Detect which cell encompasses the target text, then output its [x, y] center coordinate. 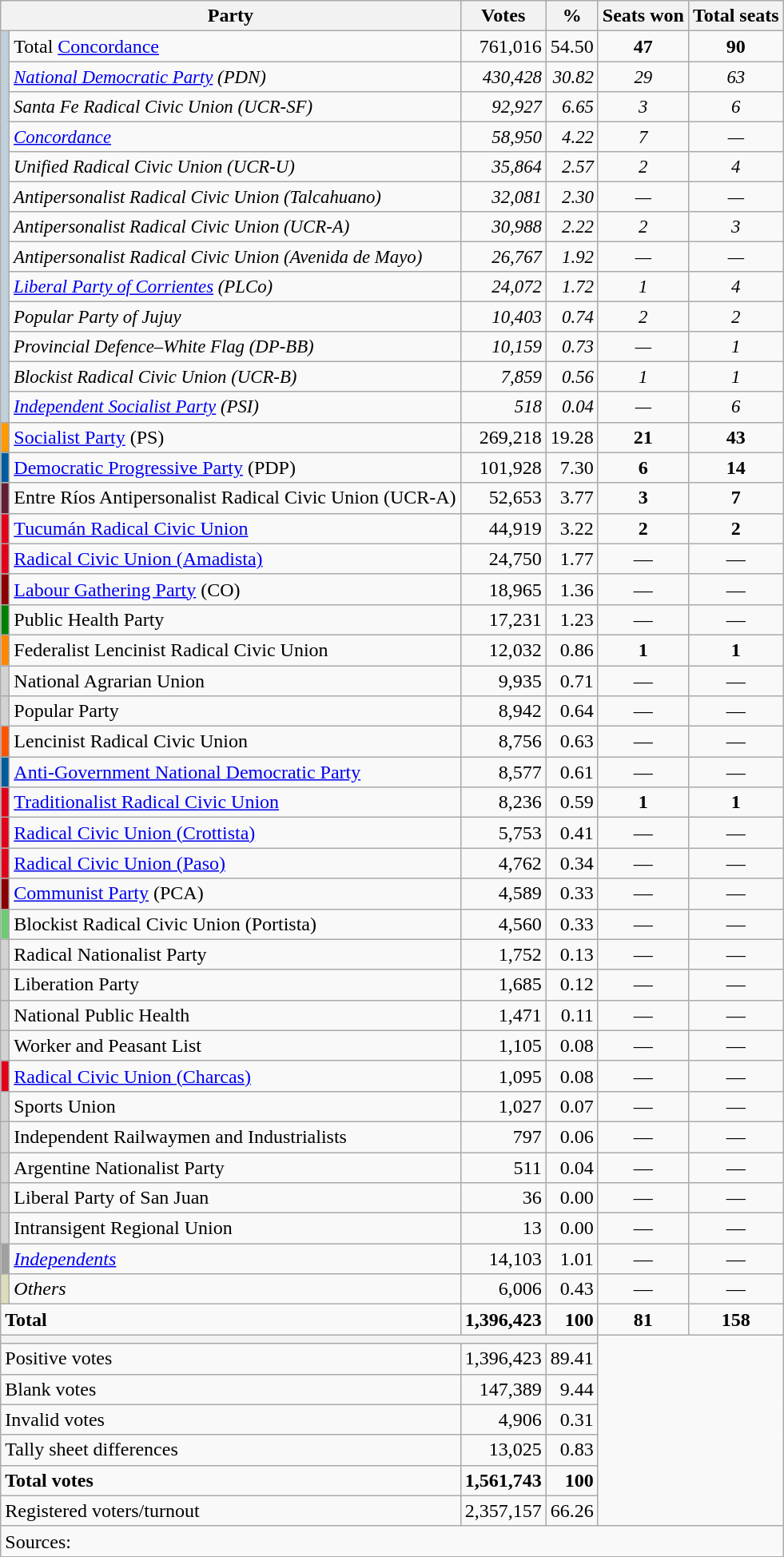
Popular Party of Jujuy [235, 317]
0.41 [572, 833]
8,236 [503, 802]
Lencinist Radical Civic Union [235, 742]
797 [503, 1137]
Provincial Defence–White Flag (DP-BB) [235, 347]
21 [643, 437]
2.30 [572, 197]
0.06 [572, 1137]
Antipersonalist Radical Civic Union (Avenida de Mayo) [235, 257]
0.59 [572, 802]
Radical Civic Union (Amadista) [235, 559]
1,471 [503, 1015]
54.50 [572, 46]
Tally sheet differences [230, 1450]
35,864 [503, 167]
Sports Union [235, 1106]
9,935 [503, 680]
Popular Party [235, 711]
Socialist Party (PS) [235, 437]
1,685 [503, 985]
32,081 [503, 197]
Total [230, 1320]
Total seats [735, 16]
1.23 [572, 619]
Democratic Progressive Party (PDP) [235, 468]
Communist Party (PCA) [235, 894]
4,762 [503, 863]
4,906 [503, 1420]
8,577 [503, 772]
0.11 [572, 1015]
Public Health Party [235, 619]
Radical Nationalist Party [235, 954]
1,095 [503, 1076]
29 [643, 77]
0.31 [572, 1420]
81 [643, 1320]
1,561,743 [503, 1480]
9.44 [572, 1389]
92,927 [503, 106]
1.72 [572, 287]
Radical Civic Union (Paso) [235, 863]
511 [503, 1168]
Total votes [230, 1480]
Antipersonalist Radical Civic Union (UCR-A) [235, 227]
14 [735, 468]
13 [503, 1228]
0.61 [572, 772]
Independent Railwaymen and Industrialists [235, 1137]
1.77 [572, 559]
% [572, 16]
30,988 [503, 227]
Positive votes [230, 1359]
Votes [503, 16]
0.74 [572, 317]
26,767 [503, 257]
Sources: [392, 1541]
10,159 [503, 347]
National Agrarian Union [235, 680]
10,403 [503, 317]
52,653 [503, 498]
4.22 [572, 137]
Blockist Radical Civic Union (UCR-B) [235, 377]
5,753 [503, 833]
0.13 [572, 954]
430,428 [503, 77]
761,016 [503, 46]
24,072 [503, 287]
Independents [235, 1259]
269,218 [503, 437]
90 [735, 46]
89.41 [572, 1359]
2.57 [572, 167]
Blockist Radical Civic Union (Portista) [235, 924]
Seats won [643, 16]
101,928 [503, 468]
Santa Fe Radical Civic Union (UCR-SF) [235, 106]
158 [735, 1320]
58,950 [503, 137]
6,006 [503, 1289]
Party [230, 16]
8,756 [503, 742]
Independent Socialist Party (PSI) [235, 407]
Radical Civic Union (Charcas) [235, 1076]
Worker and Peasant List [235, 1045]
3.77 [572, 498]
Antipersonalist Radical Civic Union (Talcahuano) [235, 197]
7,859 [503, 377]
Labour Gathering Party (CO) [235, 589]
1,105 [503, 1045]
Radical Civic Union (Crottista) [235, 833]
Others [235, 1289]
0.56 [572, 377]
0.34 [572, 863]
Traditionalist Radical Civic Union [235, 802]
43 [735, 437]
8,942 [503, 711]
Unified Radical Civic Union (UCR-U) [235, 167]
Intransigent Regional Union [235, 1228]
17,231 [503, 619]
Concordance [235, 137]
0.12 [572, 985]
63 [735, 77]
0.73 [572, 347]
1.36 [572, 589]
Invalid votes [230, 1420]
44,919 [503, 528]
2.22 [572, 227]
Entre Ríos Antipersonalist Radical Civic Union (UCR-A) [235, 498]
Liberal Party of Corrientes (PLCo) [235, 287]
0.86 [572, 650]
Anti-Government National Democratic Party [235, 772]
0.43 [572, 1289]
0.71 [572, 680]
4,560 [503, 924]
Blank votes [230, 1389]
14,103 [503, 1259]
0.64 [572, 711]
12,032 [503, 650]
147,389 [503, 1389]
National Public Health [235, 1015]
Registered voters/turnout [230, 1511]
18,965 [503, 589]
National Democratic Party (PDN) [235, 77]
1.01 [572, 1259]
Liberation Party [235, 985]
36 [503, 1198]
518 [503, 407]
13,025 [503, 1450]
2,357,157 [503, 1511]
30.82 [572, 77]
3.22 [572, 528]
47 [643, 46]
1,752 [503, 954]
0.07 [572, 1106]
6.65 [572, 106]
0.83 [572, 1450]
Federalist Lencinist Radical Civic Union [235, 650]
Argentine Nationalist Party [235, 1168]
1,027 [503, 1106]
Tucumán Radical Civic Union [235, 528]
1.92 [572, 257]
Total Concordance [235, 46]
7.30 [572, 468]
66.26 [572, 1511]
24,750 [503, 559]
0.63 [572, 742]
19.28 [572, 437]
4,589 [503, 894]
Liberal Party of San Juan [235, 1198]
